Identify which cell holds the provided text, then report its [X, Y] central coordinate. 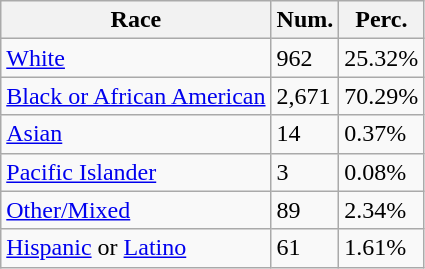
0.08% [382, 172]
14 [305, 134]
2.34% [382, 210]
Black or African American [136, 96]
Asian [136, 134]
61 [305, 248]
Perc. [382, 20]
70.29% [382, 96]
0.37% [382, 134]
Other/Mixed [136, 210]
1.61% [382, 248]
Pacific Islander [136, 172]
25.32% [382, 58]
White [136, 58]
Num. [305, 20]
2,671 [305, 96]
Hispanic or Latino [136, 248]
Race [136, 20]
3 [305, 172]
962 [305, 58]
89 [305, 210]
